Capture the cell that displays the provided text and extract its (x, y) central coordinate. 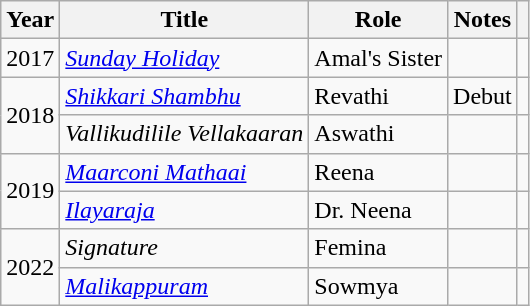
Femina (378, 248)
Dr. Neena (378, 210)
Maarconi Mathaai (184, 172)
Revathi (378, 96)
2019 (30, 191)
Vallikudilile Vellakaaran (184, 134)
Aswathi (378, 134)
2018 (30, 115)
2022 (30, 267)
2017 (30, 58)
Ilayaraja (184, 210)
Sunday Holiday (184, 58)
Malikappuram (184, 286)
Shikkari Shambhu (184, 96)
Notes (483, 20)
Sowmya (378, 286)
Title (184, 20)
Signature (184, 248)
Debut (483, 96)
Role (378, 20)
Year (30, 20)
Reena (378, 172)
Amal's Sister (378, 58)
